Provide the [x, y] coordinate of the cell's center where the given text is located.  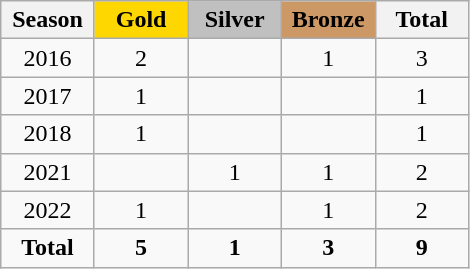
Silver [235, 20]
2016 [48, 58]
2021 [48, 172]
2017 [48, 96]
Bronze [328, 20]
2018 [48, 134]
Gold [141, 20]
5 [141, 248]
2022 [48, 210]
Season [48, 20]
9 [422, 248]
